Find where the given text appears and provide that cell's center as [X, Y] coordinate. 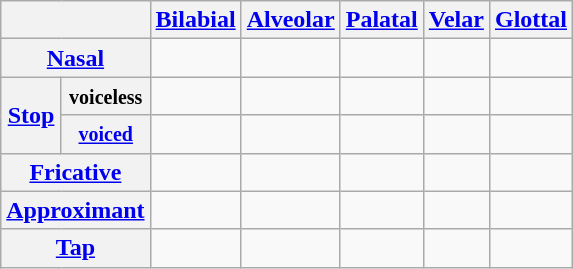
voiceless [106, 96]
Nasal [76, 58]
Approximant [76, 210]
voiced [106, 134]
Palatal [382, 20]
Bilabial [196, 20]
Velar [456, 20]
Stop [32, 115]
Glottal [530, 20]
Alveolar [290, 20]
Fricative [76, 172]
Tap [76, 248]
